Capture the cell that displays the provided text and extract its (X, Y) central coordinate. 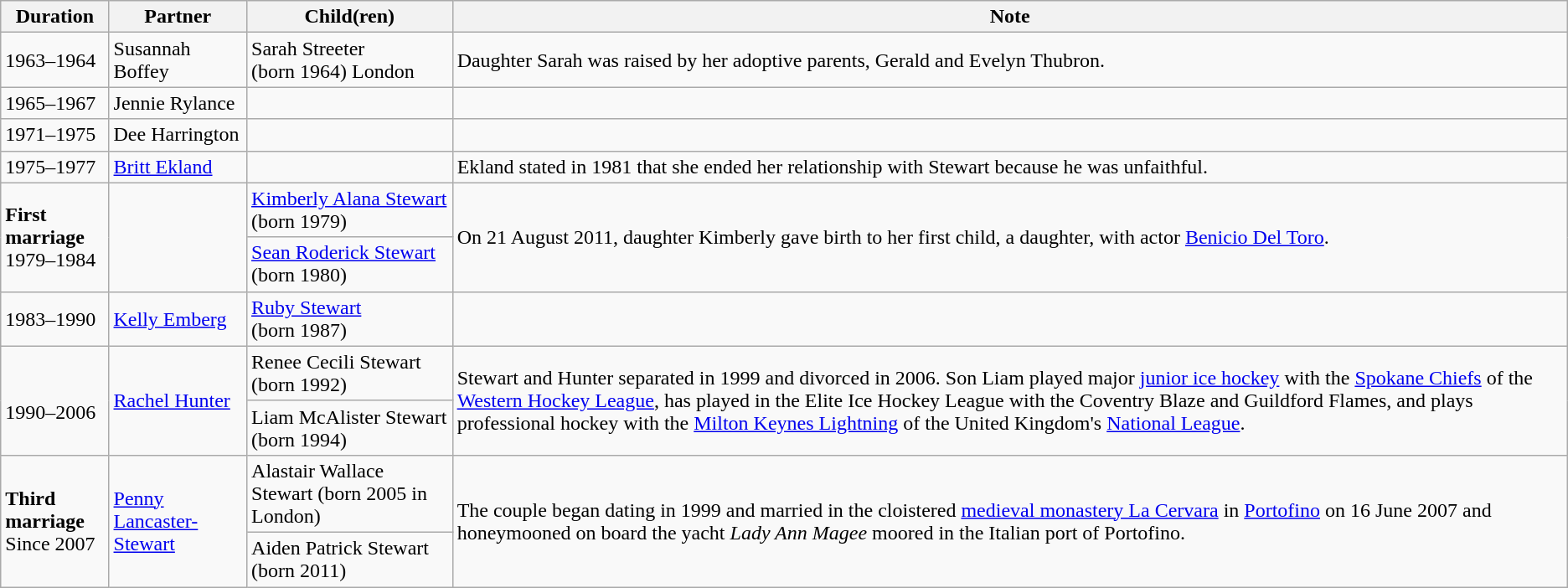
Kelly Emberg (178, 318)
Dee Harrington (178, 135)
Note (1010, 17)
1975–1977 (55, 167)
Liam McAlister Stewart (born 1994) (350, 427)
Rachel Hunter (178, 400)
1983–1990 (55, 318)
Duration (55, 17)
1963–1964 (55, 60)
Third marriageSince 2007 (55, 521)
Britt Ekland (178, 167)
Susannah Boffey (178, 60)
Ruby Stewart (born 1987) (350, 318)
Sarah Streeter(born 1964) London (350, 60)
Partner (178, 17)
First marriage1979–1984 (55, 237)
Alastair Wallace Stewart (born 2005 in London) (350, 493)
Daughter Sarah was raised by her adoptive parents, Gerald and Evelyn Thubron. (1010, 60)
Ekland stated in 1981 that she ended her relationship with Stewart because he was unfaithful. (1010, 167)
Child(ren) (350, 17)
On 21 August 2011, daughter Kimberly gave birth to her first child, a daughter, with actor Benicio Del Toro. (1010, 237)
Penny Lancaster-Stewart (178, 521)
Aiden Patrick Stewart (born 2011) (350, 560)
Sean Roderick Stewart (born 1980) (350, 265)
Jennie Rylance (178, 103)
Renee Cecili Stewart (born 1992) (350, 374)
1990–2006 (55, 400)
Kimberly Alana Stewart (born 1979) (350, 209)
1965–1967 (55, 103)
1971–1975 (55, 135)
